Capture the cell that displays the provided text and extract its (x, y) central coordinate. 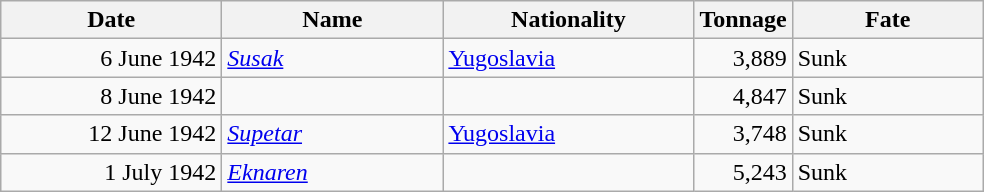
Name (332, 20)
Eknaren (332, 172)
6 June 1942 (112, 58)
Fate (888, 20)
Supetar (332, 134)
4,847 (743, 96)
Susak (332, 58)
3,748 (743, 134)
1 July 1942 (112, 172)
Tonnage (743, 20)
Date (112, 20)
12 June 1942 (112, 134)
5,243 (743, 172)
Nationality (568, 20)
3,889 (743, 58)
8 June 1942 (112, 96)
